From the cell containing the given text, extract its center point as (x, y) coordinate. 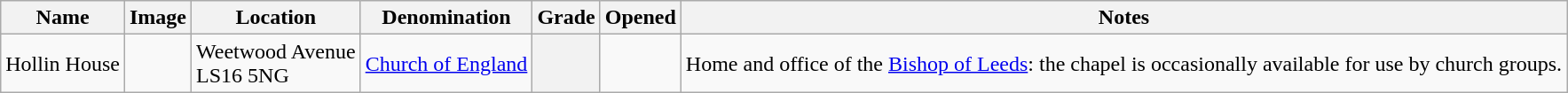
Grade (566, 18)
Notes (1123, 18)
Weetwood AvenueLS16 5NG (277, 64)
Denomination (446, 18)
Hollin House (63, 64)
Home and office of the Bishop of Leeds: the chapel is occasionally available for use by church groups. (1123, 64)
Church of England (446, 64)
Opened (641, 18)
Name (63, 18)
Image (158, 18)
Location (277, 18)
